From the cell containing the given text, extract its center point as (X, Y) coordinate. 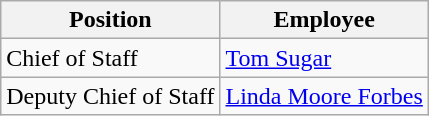
Tom Sugar (324, 58)
Position (110, 20)
Chief of Staff (110, 58)
Employee (324, 20)
Linda Moore Forbes (324, 96)
Deputy Chief of Staff (110, 96)
